Capture the cell that displays the provided text and extract its (X, Y) central coordinate. 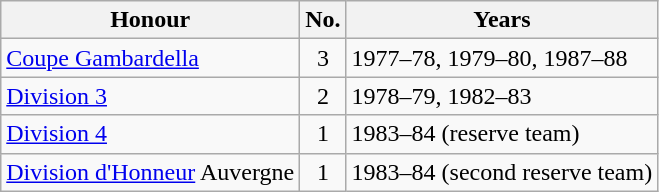
Coupe Gambardella (150, 58)
2 (323, 96)
Honour (150, 20)
Division 3 (150, 96)
1978–79, 1982–83 (502, 96)
1983–84 (second reserve team) (502, 172)
3 (323, 58)
Division d'Honneur Auvergne (150, 172)
No. (323, 20)
Years (502, 20)
1977–78, 1979–80, 1987–88 (502, 58)
Division 4 (150, 134)
1983–84 (reserve team) (502, 134)
